Return [x, y] of the center of cell containing provided text 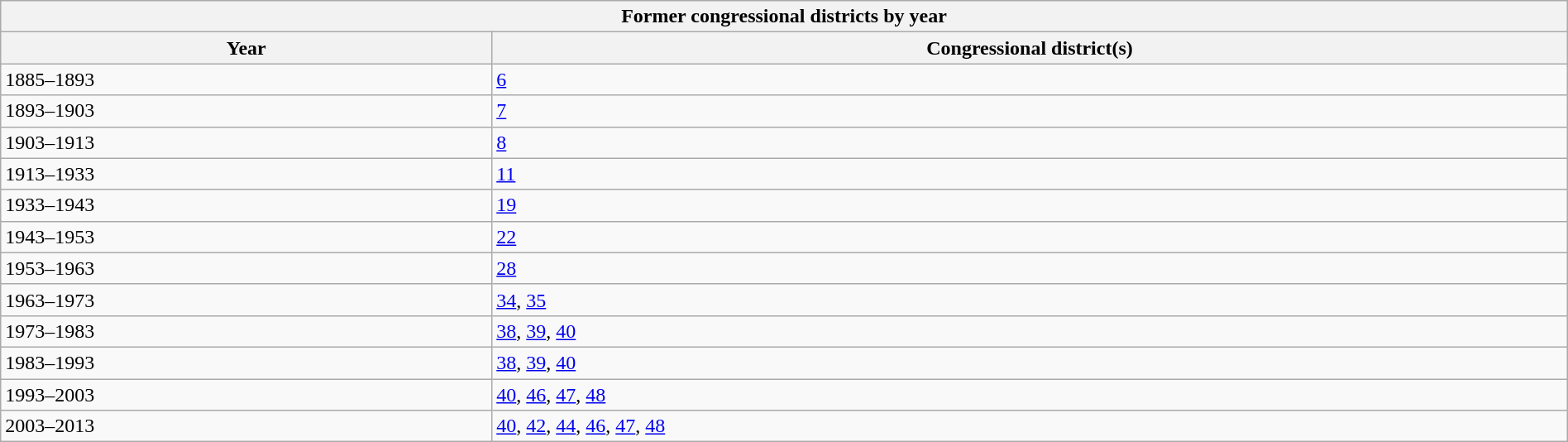
1933–1943 [246, 205]
40, 46, 47, 48 [1030, 395]
34, 35 [1030, 300]
7 [1030, 111]
1885–1893 [246, 79]
8 [1030, 142]
1893–1903 [246, 111]
1973–1983 [246, 331]
1903–1913 [246, 142]
28 [1030, 268]
1913–1933 [246, 174]
2003–2013 [246, 426]
1993–2003 [246, 395]
11 [1030, 174]
1963–1973 [246, 300]
6 [1030, 79]
1943–1953 [246, 237]
1953–1963 [246, 268]
Year [246, 48]
Former congressional districts by year [784, 17]
Congressional district(s) [1030, 48]
19 [1030, 205]
40, 42, 44, 46, 47, 48 [1030, 426]
22 [1030, 237]
1983–1993 [246, 363]
